Search for the cell housing the specified text and yield its (x, y) center coordinate. 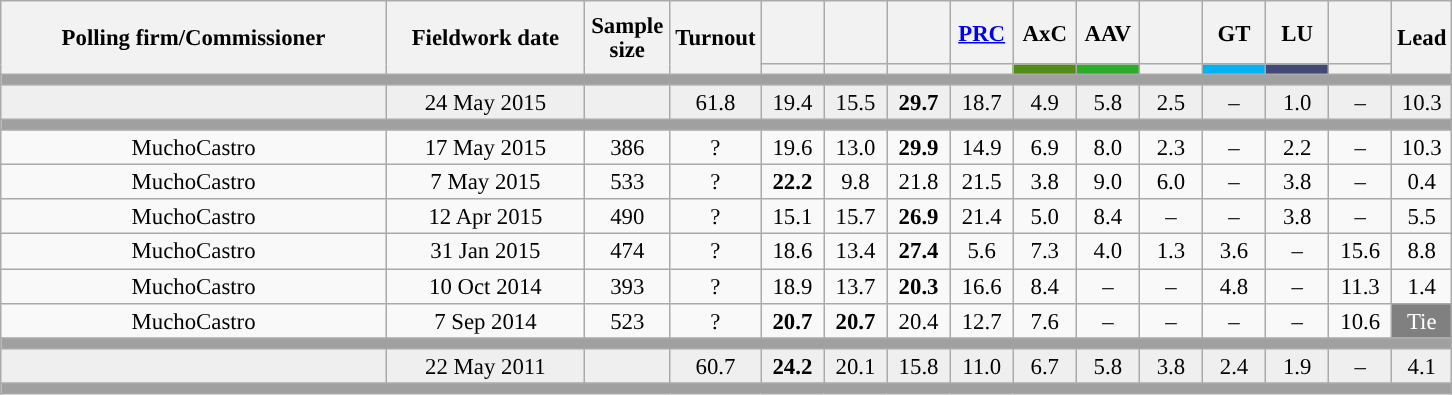
24 May 2015 (485, 102)
18.6 (792, 252)
7 May 2015 (485, 182)
13.7 (856, 286)
18.7 (982, 102)
386 (627, 148)
20.4 (918, 320)
29.9 (918, 148)
21.8 (918, 182)
Lead (1422, 38)
2.3 (1170, 148)
3.6 (1234, 252)
15.6 (1360, 252)
Sample size (627, 38)
474 (627, 252)
AxC (1044, 32)
393 (627, 286)
2.5 (1170, 102)
Fieldwork date (485, 38)
15.5 (856, 102)
29.7 (918, 102)
Tie (1422, 320)
20.3 (918, 286)
523 (627, 320)
5.5 (1422, 218)
19.6 (792, 148)
18.9 (792, 286)
61.8 (716, 102)
15.7 (856, 218)
8.0 (1108, 148)
15.1 (792, 218)
27.4 (918, 252)
490 (627, 218)
22 May 2011 (485, 366)
11.3 (1360, 286)
8.8 (1422, 252)
7.3 (1044, 252)
5.0 (1044, 218)
31 Jan 2015 (485, 252)
19.4 (792, 102)
1.0 (1298, 102)
10 Oct 2014 (485, 286)
AAV (1108, 32)
533 (627, 182)
22.2 (792, 182)
4.1 (1422, 366)
PRC (982, 32)
Turnout (716, 38)
LU (1298, 32)
GT (1234, 32)
11.0 (982, 366)
6.7 (1044, 366)
6.9 (1044, 148)
13.4 (856, 252)
1.3 (1170, 252)
Polling firm/Commissioner (194, 38)
21.4 (982, 218)
9.8 (856, 182)
12.7 (982, 320)
7.6 (1044, 320)
1.4 (1422, 286)
16.6 (982, 286)
9.0 (1108, 182)
15.8 (918, 366)
2.2 (1298, 148)
6.0 (1170, 182)
4.9 (1044, 102)
26.9 (918, 218)
7 Sep 2014 (485, 320)
12 Apr 2015 (485, 218)
21.5 (982, 182)
24.2 (792, 366)
2.4 (1234, 366)
10.6 (1360, 320)
20.1 (856, 366)
13.0 (856, 148)
1.9 (1298, 366)
0.4 (1422, 182)
5.6 (982, 252)
4.0 (1108, 252)
14.9 (982, 148)
60.7 (716, 366)
17 May 2015 (485, 148)
4.8 (1234, 286)
